Locate the cell with the specified text and output its [X, Y] center coordinate. 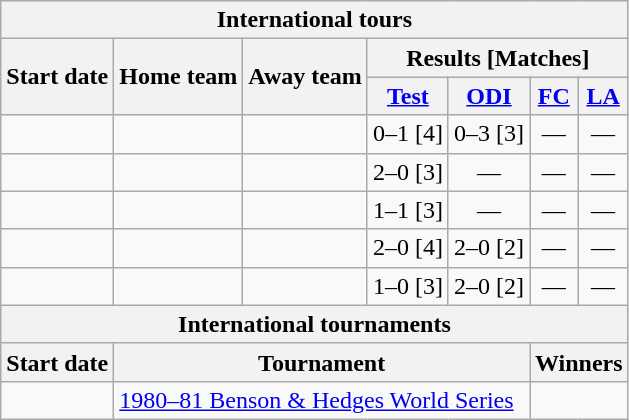
LA [603, 96]
Winners [580, 362]
2–0 [3] [408, 172]
ODI [488, 96]
International tournaments [314, 324]
1–1 [3] [408, 210]
Test [408, 96]
0–3 [3] [488, 134]
Away team [306, 77]
FC [554, 96]
1980–81 Benson & Hedges World Series [322, 400]
1–0 [3] [408, 286]
International tours [314, 20]
0–1 [4] [408, 134]
Results [Matches] [498, 58]
Home team [178, 77]
Tournament [322, 362]
2–0 [4] [408, 248]
